Find where the given text appears and provide that cell's center as [x, y] coordinate. 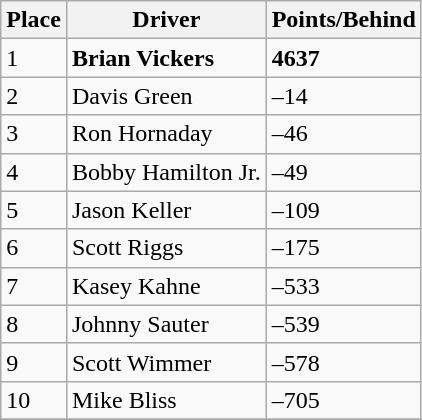
Brian Vickers [166, 58]
–109 [344, 210]
Jason Keller [166, 210]
1 [34, 58]
4 [34, 172]
5 [34, 210]
7 [34, 286]
4637 [344, 58]
Johnny Sauter [166, 324]
–578 [344, 362]
3 [34, 134]
–49 [344, 172]
10 [34, 400]
Points/Behind [344, 20]
6 [34, 248]
Mike Bliss [166, 400]
–46 [344, 134]
2 [34, 96]
–705 [344, 400]
Ron Hornaday [166, 134]
9 [34, 362]
Davis Green [166, 96]
Scott Riggs [166, 248]
–533 [344, 286]
Driver [166, 20]
Place [34, 20]
Kasey Kahne [166, 286]
8 [34, 324]
–539 [344, 324]
Scott Wimmer [166, 362]
Bobby Hamilton Jr. [166, 172]
–175 [344, 248]
–14 [344, 96]
